Provide the (X, Y) coordinate of the cell's center where the given text is located.  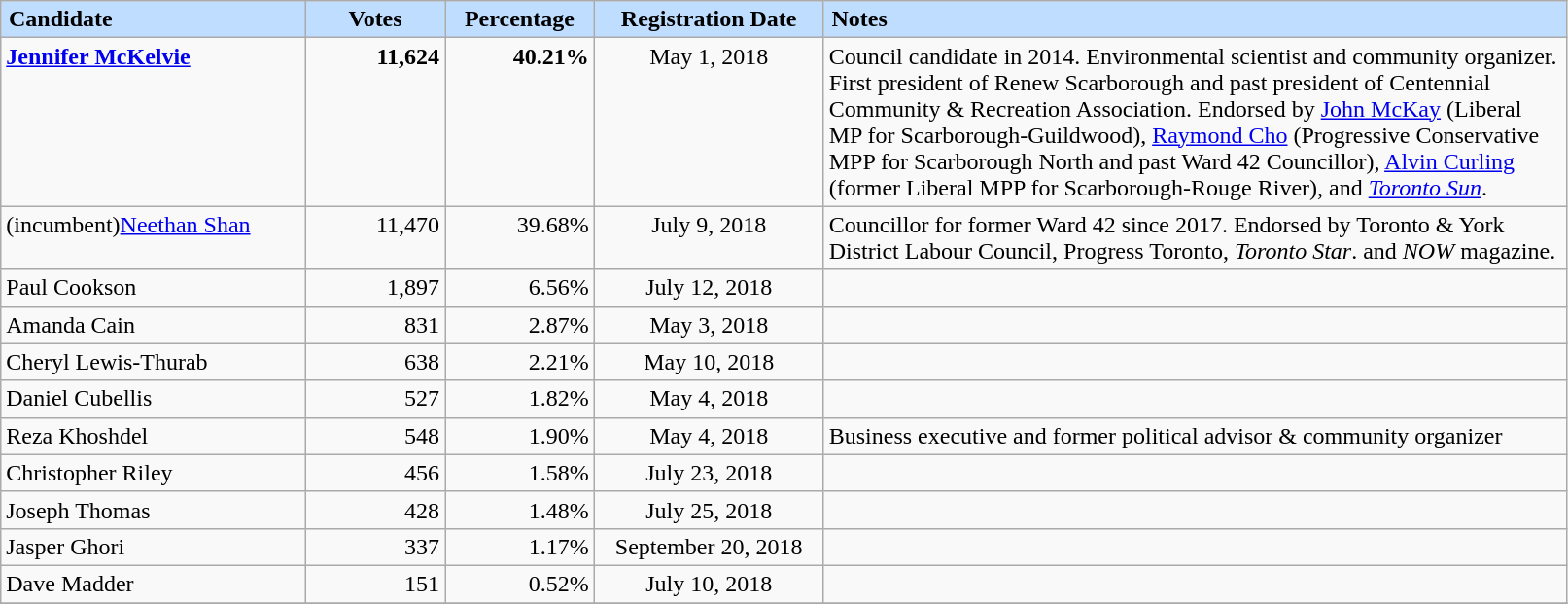
Percentage (520, 19)
39.68% (520, 237)
Votes (375, 19)
(incumbent)Neethan Shan (154, 237)
151 (375, 584)
July 12, 2018 (709, 288)
September 20, 2018 (709, 547)
Reza Khoshdel (154, 436)
0.52% (520, 584)
428 (375, 510)
2.87% (520, 325)
Notes (1195, 19)
Jennifer McKelvie (154, 123)
1.48% (520, 510)
May 10, 2018 (709, 362)
1,897 (375, 288)
May 3, 2018 (709, 325)
July 9, 2018 (709, 237)
Paul Cookson (154, 288)
11,470 (375, 237)
July 23, 2018 (709, 473)
337 (375, 547)
Dave Madder (154, 584)
11,624 (375, 123)
Daniel Cubellis (154, 399)
Registration Date (709, 19)
456 (375, 473)
638 (375, 362)
Business executive and former political advisor & community organizer (1195, 436)
Candidate (154, 19)
Councillor for former Ward 42 since 2017. Endorsed by Toronto & York District Labour Council, Progress Toronto, Toronto Star. and NOW magazine. (1195, 237)
May 1, 2018 (709, 123)
6.56% (520, 288)
831 (375, 325)
1.58% (520, 473)
Amanda Cain (154, 325)
527 (375, 399)
July 10, 2018 (709, 584)
40.21% (520, 123)
1.82% (520, 399)
Jasper Ghori (154, 547)
1.90% (520, 436)
Cheryl Lewis-Thurab (154, 362)
Joseph Thomas (154, 510)
1.17% (520, 547)
July 25, 2018 (709, 510)
2.21% (520, 362)
548 (375, 436)
Christopher Riley (154, 473)
